Scan for the cell matching the given text and deliver its (x, y) coordinate at center. 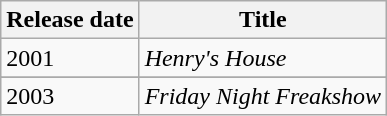
2001 (70, 58)
2003 (70, 96)
Henry's House (263, 58)
Release date (70, 20)
Friday Night Freakshow (263, 96)
Title (263, 20)
